Determine the (X, Y) coordinate at the center of the cell enclosing the given text.  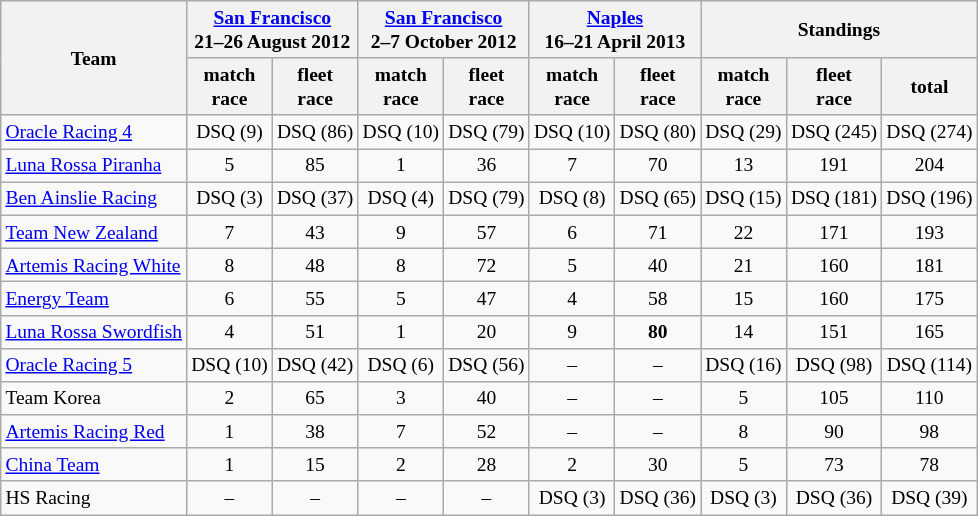
DSQ (29) (744, 132)
DSQ (6) (401, 364)
DSQ (37) (315, 198)
181 (930, 264)
105 (834, 398)
HS Racing (94, 498)
Oracle Racing 5 (94, 364)
Luna Rossa Piranha (94, 166)
47 (487, 298)
DSQ (15) (744, 198)
90 (834, 432)
DSQ (274) (930, 132)
China Team (94, 464)
171 (834, 232)
165 (930, 332)
DSQ (80) (658, 132)
DSQ (4) (401, 198)
14 (744, 332)
110 (930, 398)
Artemis Racing Red (94, 432)
DSQ (8) (572, 198)
DSQ (181) (834, 198)
22 (744, 232)
52 (487, 432)
San Francisco2–7 October 2012 (444, 30)
78 (930, 464)
DSQ (245) (834, 132)
San Francisco21–26 August 2012 (272, 30)
DSQ (86) (315, 132)
Naples16–21 April 2013 (614, 30)
Oracle Racing 4 (94, 132)
43 (315, 232)
151 (834, 332)
Team Korea (94, 398)
20 (487, 332)
70 (658, 166)
Standings (839, 30)
80 (658, 332)
71 (658, 232)
191 (834, 166)
30 (658, 464)
DSQ (98) (834, 364)
total (930, 86)
175 (930, 298)
Team (94, 58)
36 (487, 166)
DSQ (16) (744, 364)
Luna Rossa Swordfish (94, 332)
57 (487, 232)
Ben Ainslie Racing (94, 198)
13 (744, 166)
DSQ (114) (930, 364)
DSQ (9) (230, 132)
38 (315, 432)
48 (315, 264)
193 (930, 232)
58 (658, 298)
51 (315, 332)
3 (401, 398)
Energy Team (94, 298)
DSQ (39) (930, 498)
98 (930, 432)
204 (930, 166)
55 (315, 298)
72 (487, 264)
21 (744, 264)
85 (315, 166)
DSQ (56) (487, 364)
DSQ (65) (658, 198)
DSQ (42) (315, 364)
DSQ (196) (930, 198)
28 (487, 464)
Team New Zealand (94, 232)
73 (834, 464)
Artemis Racing White (94, 264)
65 (315, 398)
